Find where the given text appears and provide that cell's center as [X, Y] coordinate. 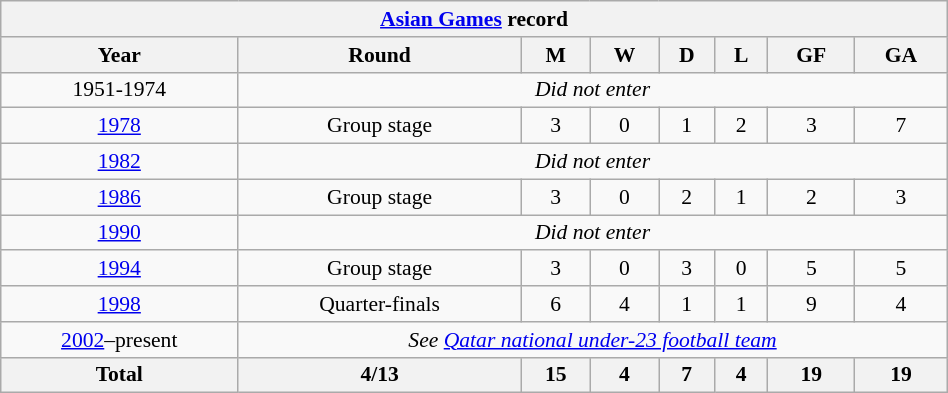
Round [380, 55]
1951-1974 [120, 90]
D [687, 55]
1982 [120, 162]
L [742, 55]
Total [120, 375]
1978 [120, 126]
1994 [120, 269]
Year [120, 55]
GF [812, 55]
Quarter-finals [380, 304]
15 [556, 375]
6 [556, 304]
4/13 [380, 375]
1998 [120, 304]
GA [901, 55]
1986 [120, 197]
1990 [120, 233]
9 [812, 304]
2002–present [120, 340]
M [556, 55]
Asian Games record [474, 19]
See Qatar national under-23 football team [592, 340]
W [624, 55]
